Detect which cell encompasses the target text, then output its (x, y) center coordinate. 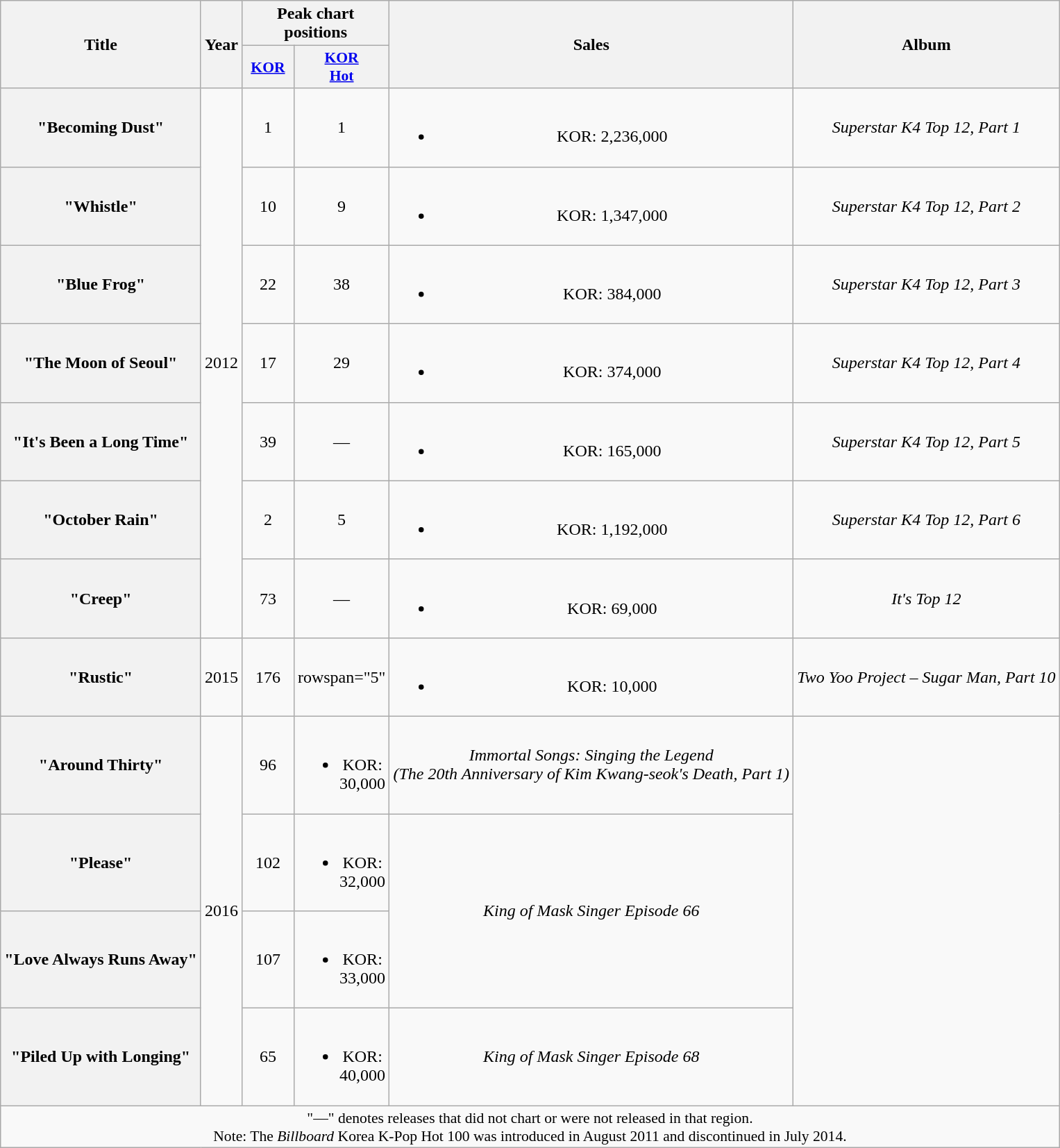
rowspan="5" (342, 676)
"October Rain" (101, 519)
73 (268, 599)
KOR: 30,000 (342, 765)
KOR: 1,192,000 (591, 519)
Superstar K4 Top 12, Part 6 (927, 519)
65 (268, 1057)
"Whistle" (101, 206)
2016 (221, 910)
17 (268, 363)
KOR: 384,000 (591, 285)
King of Mask Singer Episode 66 (591, 911)
176 (268, 676)
2015 (221, 676)
Superstar K4 Top 12, Part 3 (927, 285)
9 (342, 206)
2012 (221, 363)
KOR: 69,000 (591, 599)
22 (268, 285)
KOR: 33,000 (342, 960)
"Around Thirty" (101, 765)
2 (268, 519)
KOR: 374,000 (591, 363)
KOR: 2,236,000 (591, 128)
96 (268, 765)
King of Mask Singer Episode 68 (591, 1057)
"The Moon of Seoul" (101, 363)
"Love Always Runs Away" (101, 960)
"Please" (101, 863)
"Becoming Dust" (101, 128)
29 (342, 363)
Superstar K4 Top 12, Part 2 (927, 206)
Album (927, 44)
10 (268, 206)
KOR: 10,000 (591, 676)
"Piled Up with Longing" (101, 1057)
102 (268, 863)
"Rustic" (101, 676)
"Blue Frog" (101, 285)
It's Top 12 (927, 599)
KOR: 40,000 (342, 1057)
"Creep" (101, 599)
KORHot (342, 67)
Immortal Songs: Singing the Legend(The 20th Anniversary of Kim Kwang-seok's Death, Part 1) (591, 765)
KOR: 32,000 (342, 863)
KOR: 165,000 (591, 442)
Title (101, 44)
Peak chart positions (315, 24)
Superstar K4 Top 12, Part 4 (927, 363)
Superstar K4 Top 12, Part 5 (927, 442)
5 (342, 519)
Two Yoo Project – Sugar Man, Part 10 (927, 676)
KOR (268, 67)
Sales (591, 44)
Superstar K4 Top 12, Part 1 (927, 128)
38 (342, 285)
"It's Been a Long Time" (101, 442)
Year (221, 44)
107 (268, 960)
39 (268, 442)
KOR: 1,347,000 (591, 206)
